Scan for the cell matching the given text and deliver its [X, Y] coordinate at center. 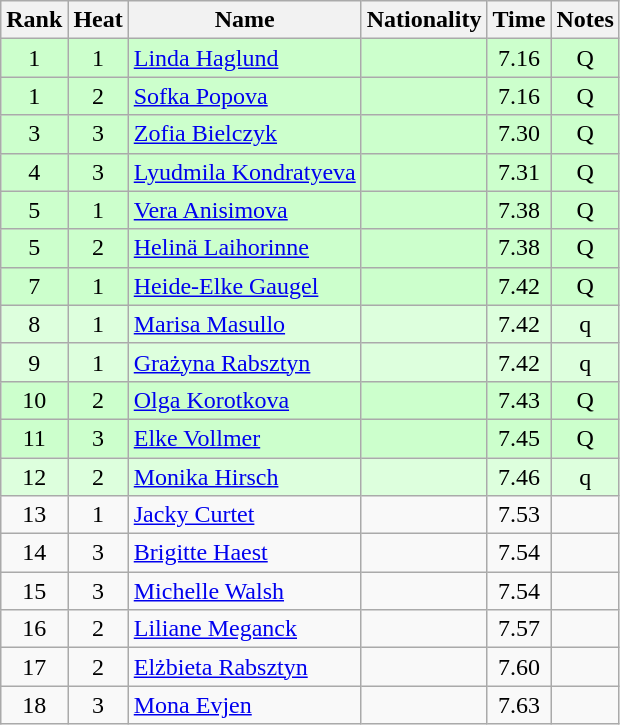
10 [34, 400]
8 [34, 324]
16 [34, 629]
Marisa Masullo [244, 324]
Vera Anisimova [244, 210]
Jacky Curtet [244, 515]
9 [34, 362]
Linda Haglund [244, 58]
15 [34, 591]
Brigitte Haest [244, 553]
Rank [34, 20]
Heide-Elke Gaugel [244, 286]
7.43 [519, 400]
11 [34, 438]
Grażyna Rabsztyn [244, 362]
17 [34, 667]
4 [34, 172]
Elke Vollmer [244, 438]
Mona Evjen [244, 705]
Helinä Laihorinne [244, 248]
Time [519, 20]
Name [244, 20]
7.45 [519, 438]
Monika Hirsch [244, 477]
7.53 [519, 515]
Olga Korotkova [244, 400]
12 [34, 477]
Notes [585, 20]
7.60 [519, 667]
7.30 [519, 134]
18 [34, 705]
14 [34, 553]
Heat [98, 20]
7.31 [519, 172]
13 [34, 515]
7.63 [519, 705]
Lyudmila Kondratyeva [244, 172]
7.57 [519, 629]
Elżbieta Rabsztyn [244, 667]
Sofka Popova [244, 96]
Zofia Bielczyk [244, 134]
7.46 [519, 477]
Liliane Meganck [244, 629]
7 [34, 286]
Michelle Walsh [244, 591]
Nationality [424, 20]
